From the cell containing the given text, extract its center point as (X, Y) coordinate. 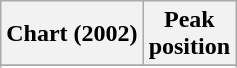
Peakposition (189, 34)
Chart (2002) (72, 34)
